Capture the cell that displays the provided text and extract its [X, Y] central coordinate. 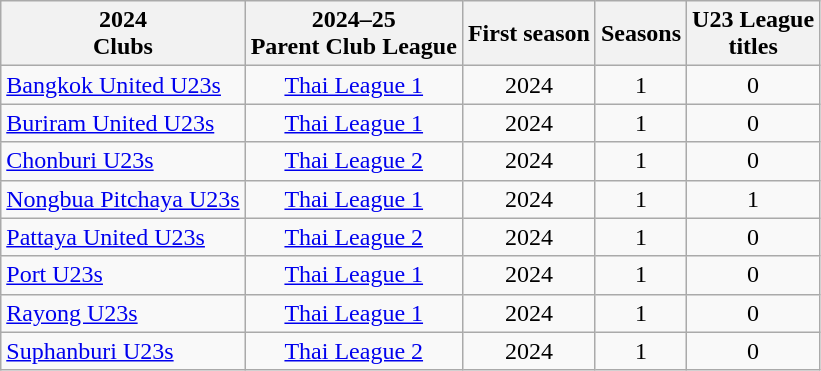
Seasons [640, 34]
Suphanburi U23s [123, 351]
2024Clubs [123, 34]
Bangkok United U23s [123, 85]
First season [528, 34]
Pattaya United U23s [123, 237]
U23 Leaguetitles [754, 34]
Port U23s [123, 275]
Chonburi U23s [123, 161]
Buriram United U23s [123, 123]
Nongbua Pitchaya U23s [123, 199]
2024–25Parent Club League [354, 34]
Rayong U23s [123, 313]
